Provide the (X, Y) coordinate of the cell's center where the given text is located.  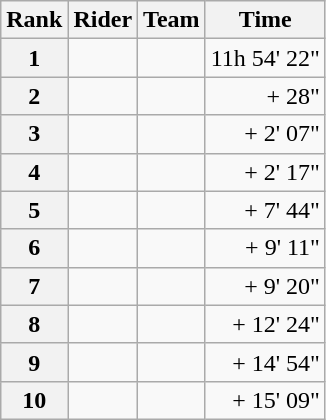
Team (172, 20)
7 (34, 286)
10 (34, 400)
+ 12' 24" (265, 324)
Time (265, 20)
Rider (103, 20)
+ 9' 20" (265, 286)
+ 7' 44" (265, 210)
+ 14' 54" (265, 362)
+ 2' 17" (265, 172)
11h 54' 22" (265, 58)
+ 15' 09" (265, 400)
+ 28" (265, 96)
9 (34, 362)
+ 2' 07" (265, 134)
Rank (34, 20)
6 (34, 248)
3 (34, 134)
8 (34, 324)
5 (34, 210)
2 (34, 96)
4 (34, 172)
1 (34, 58)
+ 9' 11" (265, 248)
